Capture the cell that displays the provided text and extract its [X, Y] central coordinate. 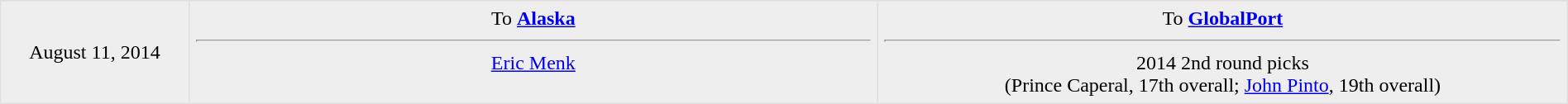
To GlobalPort2014 2nd round picks(Prince Caperal, 17th overall; John Pinto, 19th overall) [1223, 52]
August 11, 2014 [94, 52]
To AlaskaEric Menk [533, 52]
